Provide the [x, y] coordinate of the cell's center where the given text is located.  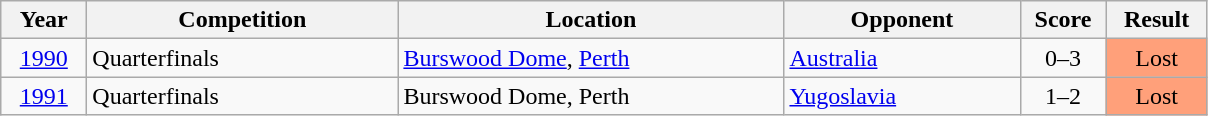
Australia [902, 58]
0–3 [1063, 58]
Competition [242, 20]
Opponent [902, 20]
1991 [44, 96]
Score [1063, 20]
Result [1156, 20]
Location [591, 20]
Year [44, 20]
1–2 [1063, 96]
1990 [44, 58]
Yugoslavia [902, 96]
